Return (x, y) of the center of cell containing provided text 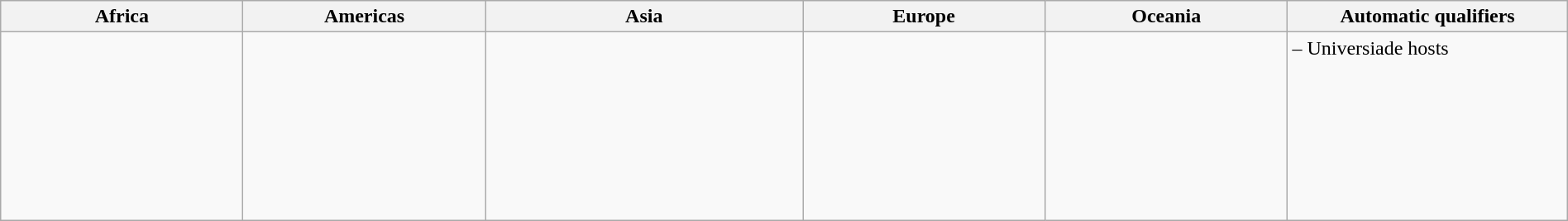
Africa (122, 17)
Oceania (1166, 17)
Europe (923, 17)
Asia (643, 17)
– Universiade hosts (1427, 126)
Americas (364, 17)
Automatic qualifiers (1427, 17)
